Detect which cell encompasses the target text, then output its (x, y) center coordinate. 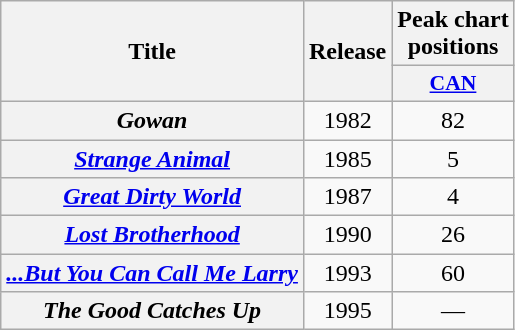
Gowan (152, 120)
Great Dirty World (152, 197)
CAN (453, 84)
Lost Brotherhood (152, 235)
1993 (347, 273)
1987 (347, 197)
1990 (347, 235)
— (453, 311)
Peak chartpositions (453, 34)
1982 (347, 120)
Release (347, 52)
60 (453, 273)
5 (453, 159)
Strange Animal (152, 159)
The Good Catches Up (152, 311)
26 (453, 235)
1985 (347, 159)
4 (453, 197)
1995 (347, 311)
Title (152, 52)
...But You Can Call Me Larry (152, 273)
82 (453, 120)
